From the cell containing the given text, extract its center point as (X, Y) coordinate. 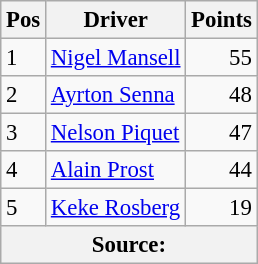
Points (222, 20)
Alain Prost (116, 170)
Ayrton Senna (116, 95)
Driver (116, 20)
48 (222, 95)
3 (24, 133)
Nelson Piquet (116, 133)
55 (222, 58)
44 (222, 170)
2 (24, 95)
19 (222, 208)
Source: (129, 245)
5 (24, 208)
4 (24, 170)
Nigel Mansell (116, 58)
Keke Rosberg (116, 208)
Pos (24, 20)
47 (222, 133)
1 (24, 58)
